Identify which cell holds the provided text, then report its (x, y) central coordinate. 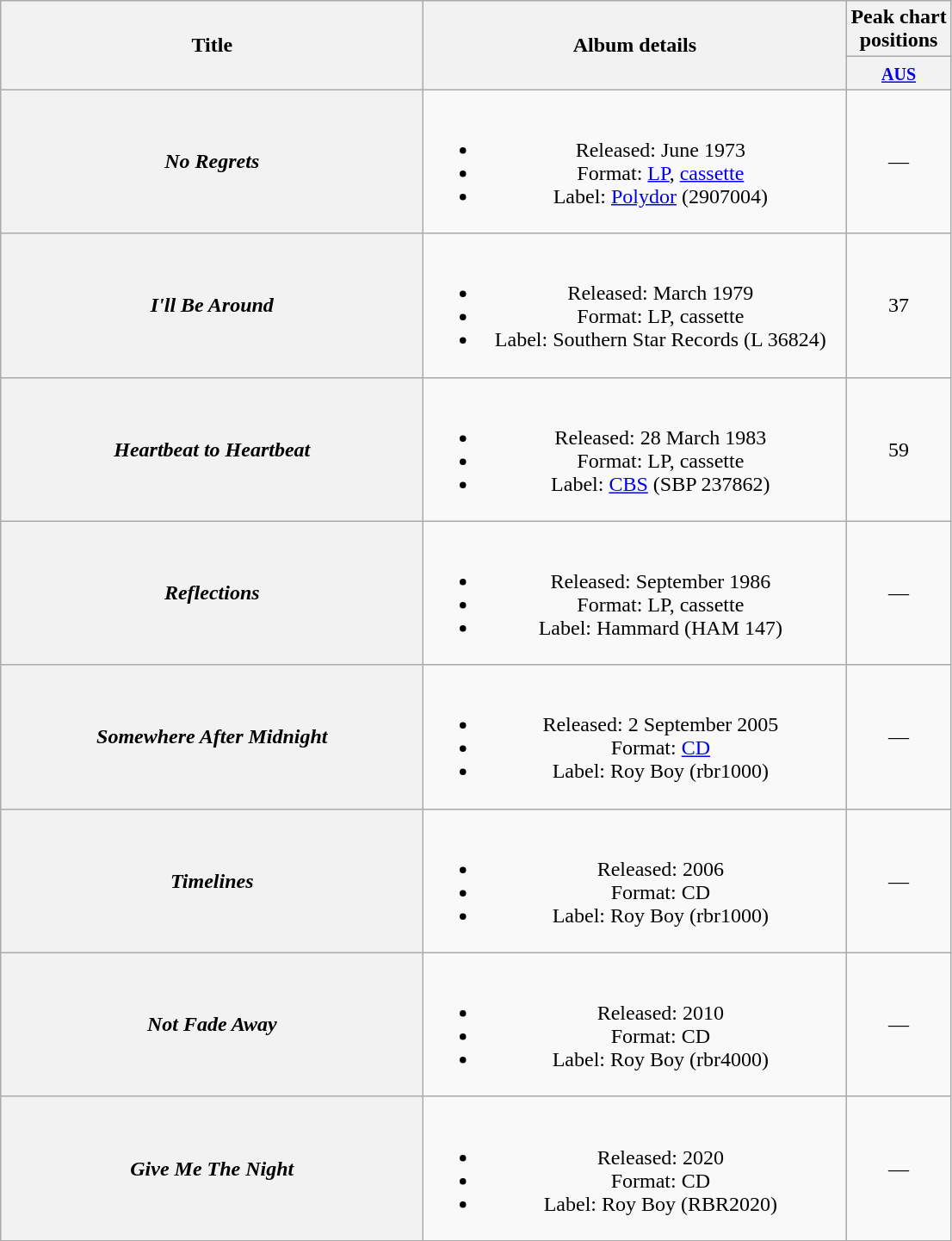
Released: 2020Format: CDLabel: Roy Boy (RBR2020) (635, 1168)
37 (899, 305)
Title (212, 45)
Released: June 1973Format: LP, cassetteLabel: Polydor (2907004) (635, 162)
Released: 2010Format: CDLabel: Roy Boy (rbr4000) (635, 1025)
Timelines (212, 880)
Not Fade Away (212, 1025)
Album details (635, 45)
AUS (899, 73)
Released: March 1979Format: LP, cassetteLabel: Southern Star Records (L 36824) (635, 305)
Heartbeat to Heartbeat (212, 450)
Reflections (212, 593)
Released: 28 March 1983Format: LP, cassetteLabel: CBS (SBP 237862) (635, 450)
I'll Be Around (212, 305)
Released: 2 September 2005Format: CDLabel: Roy Boy (rbr1000) (635, 737)
No Regrets (212, 162)
59 (899, 450)
Give Me The Night (212, 1168)
Somewhere After Midnight (212, 737)
Released: 2006Format: CDLabel: Roy Boy (rbr1000) (635, 880)
Released: September 1986Format: LP, cassetteLabel: Hammard (HAM 147) (635, 593)
Peak chartpositions (899, 29)
